Capture the cell that displays the provided text and extract its (x, y) central coordinate. 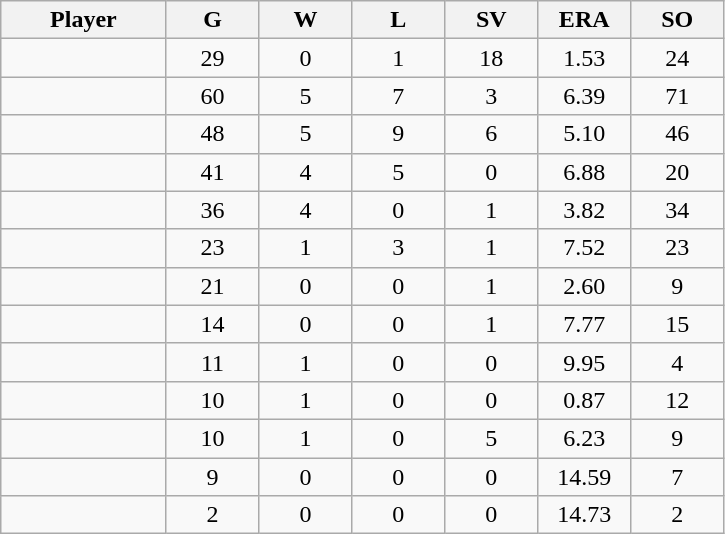
7.77 (584, 324)
15 (678, 324)
SV (492, 20)
0.87 (584, 400)
20 (678, 172)
6.23 (584, 438)
60 (212, 96)
G (212, 20)
3.82 (584, 210)
46 (678, 134)
6.88 (584, 172)
48 (212, 134)
34 (678, 210)
36 (212, 210)
11 (212, 362)
ERA (584, 20)
L (398, 20)
71 (678, 96)
6 (492, 134)
SO (678, 20)
9.95 (584, 362)
12 (678, 400)
7.52 (584, 248)
41 (212, 172)
Player (84, 20)
14 (212, 324)
6.39 (584, 96)
21 (212, 286)
24 (678, 58)
5.10 (584, 134)
14.73 (584, 515)
18 (492, 58)
2.60 (584, 286)
14.59 (584, 477)
29 (212, 58)
1.53 (584, 58)
W (306, 20)
